Determine the [X, Y] coordinate at the center of the cell enclosing the given text.  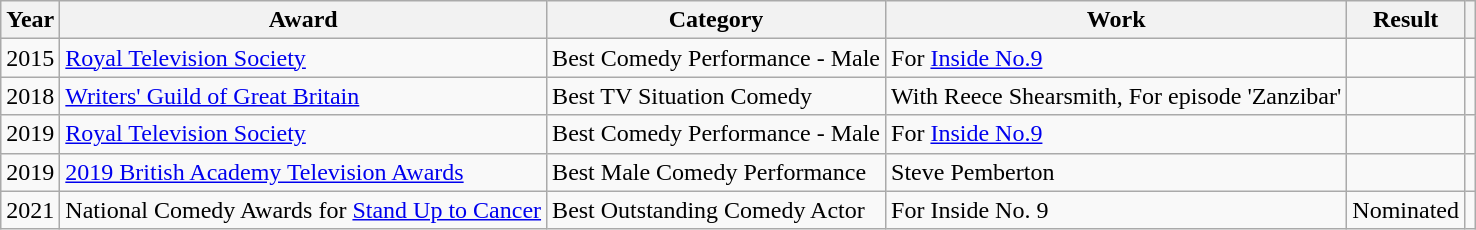
2018 [30, 96]
Best TV Situation Comedy [716, 96]
Result [1406, 20]
Award [304, 20]
Category [716, 20]
Work [1116, 20]
Steve Pemberton [1116, 172]
Writers' Guild of Great Britain [304, 96]
Best Male Comedy Performance [716, 172]
With Reece Shearsmith, For episode 'Zanzibar' [1116, 96]
2019 British Academy Television Awards [304, 172]
Nominated [1406, 210]
Best Outstanding Comedy Actor [716, 210]
For Inside No. 9 [1116, 210]
Year [30, 20]
2015 [30, 58]
National Comedy Awards for Stand Up to Cancer [304, 210]
2021 [30, 210]
